Find where the given text appears and provide that cell's center as (X, Y) coordinate. 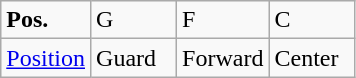
Center (312, 58)
Position (46, 58)
G (134, 20)
F (223, 20)
Pos. (46, 20)
C (312, 20)
Forward (223, 58)
Guard (134, 58)
